Extract the (x, y) coordinate from the center of the cell holding the provided text.  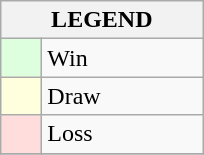
Draw (122, 96)
Win (122, 58)
LEGEND (102, 20)
Loss (122, 134)
